From the cell containing the given text, extract its center point as [x, y] coordinate. 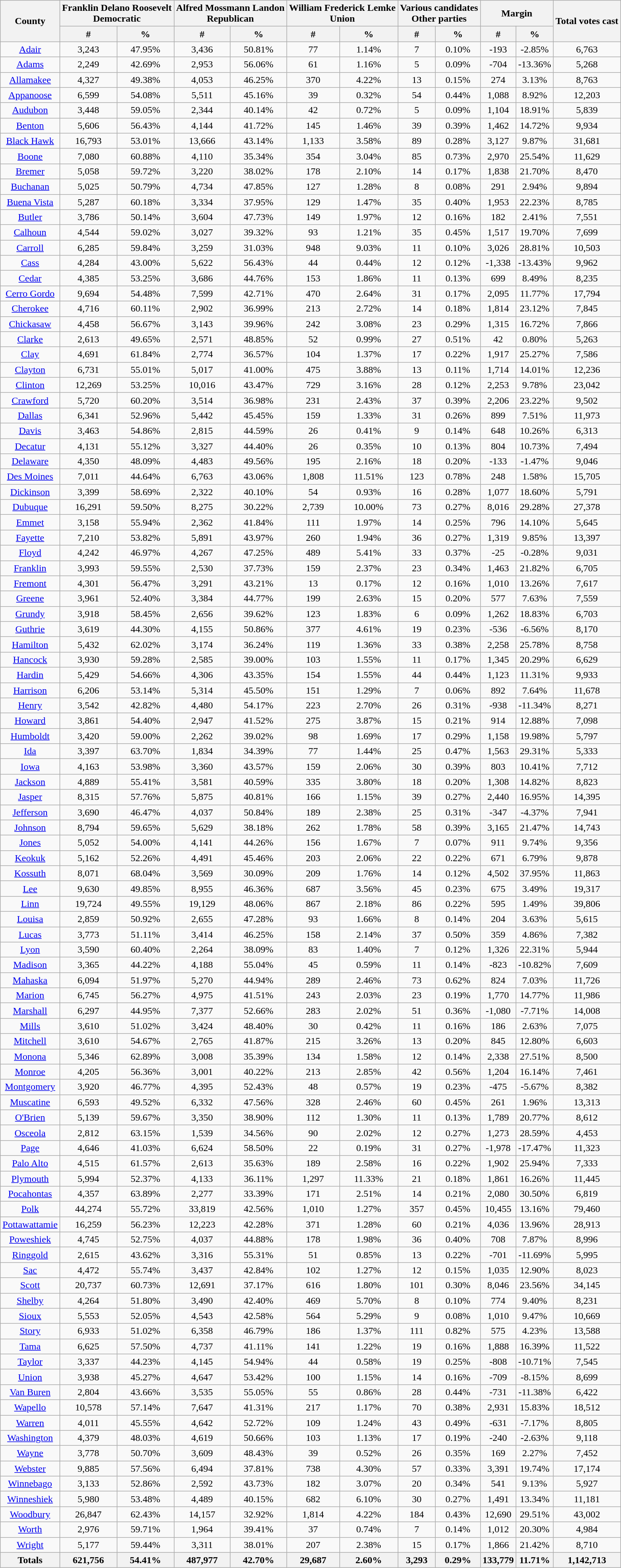
56.06% [258, 65]
23.56% [534, 1285]
47.56% [258, 1102]
49.85% [145, 888]
Harrison [30, 690]
59.71% [145, 1530]
Cherokee [30, 309]
4.30% [368, 1469]
Cerro Gordo [30, 293]
4,483 [202, 461]
6,819 [587, 1194]
9,933 [587, 675]
12,269 [88, 385]
36.11% [258, 1178]
11.33% [368, 1178]
98 [313, 736]
3.58% [368, 141]
3,930 [88, 660]
43.14% [258, 141]
Greene [30, 599]
3,437 [202, 1270]
Franklin Delano RooseveltDemocratic [117, 14]
Black Hawk [30, 141]
1,133 [313, 141]
5,944 [587, 950]
0.43% [458, 1514]
2,953 [202, 65]
Warren [30, 1423]
Sac [30, 1270]
Boone [30, 156]
86 [417, 904]
3,542 [88, 706]
11.31% [534, 675]
28.81% [534, 248]
5,615 [587, 919]
8,271 [587, 706]
3.80% [368, 782]
45.45% [258, 415]
3,535 [202, 1392]
4,395 [202, 1087]
36.99% [258, 309]
44.94% [258, 980]
3.16% [368, 385]
2,080 [498, 1194]
12,691 [202, 1285]
4,144 [202, 125]
45.27% [145, 1377]
40.59% [258, 782]
1.94% [368, 538]
14.01% [534, 370]
1,917 [498, 354]
22.31% [534, 950]
-10.82% [534, 965]
1.47% [368, 202]
52.72% [258, 1423]
55.72% [145, 1209]
207 [313, 1545]
44.30% [145, 629]
Clarke [30, 339]
3,001 [202, 1072]
Louisa [30, 919]
8,763 [587, 80]
68.04% [145, 873]
47.95% [145, 49]
2,976 [88, 1530]
-13.43% [534, 263]
4.23% [534, 1331]
0.06% [458, 690]
41.52% [258, 721]
0.30% [458, 1285]
Franklin [30, 568]
50.84% [258, 812]
3,174 [202, 644]
25.54% [534, 156]
Winnebago [30, 1484]
59.84% [145, 248]
60.20% [145, 400]
54.00% [145, 843]
-193 [498, 49]
Wright [30, 1545]
1.67% [368, 843]
48.40% [258, 1026]
3,604 [202, 217]
2,859 [88, 919]
158 [313, 935]
8,382 [587, 1087]
37.17% [258, 1285]
Clayton [30, 370]
40.15% [258, 1499]
16.72% [534, 324]
52.37% [145, 1178]
60.11% [145, 309]
50.92% [145, 919]
57.56% [145, 1469]
3,316 [202, 1255]
803 [498, 767]
46.36% [258, 888]
11,863 [587, 873]
3,397 [88, 751]
-808 [498, 1362]
0.93% [368, 492]
1.40% [368, 950]
3,420 [88, 736]
48.03% [145, 1438]
3,220 [202, 171]
Buchanan [30, 186]
Clinton [30, 385]
1,953 [498, 202]
5,017 [202, 370]
54.40% [145, 721]
291 [498, 186]
1,297 [313, 1178]
58.45% [145, 614]
2,592 [202, 1484]
1.44% [368, 751]
Montgomery [30, 1087]
3,436 [202, 49]
62.02% [145, 644]
Lucas [30, 935]
209 [313, 873]
2.72% [368, 309]
5,553 [88, 1316]
Appanoose [30, 95]
4,145 [202, 1362]
6,624 [202, 1148]
59.05% [145, 110]
3,327 [202, 446]
32.92% [258, 1514]
328 [313, 1102]
729 [313, 385]
2.70% [368, 706]
Chickasaw [30, 324]
2,774 [202, 354]
5,268 [587, 65]
Humboldt [30, 736]
62.43% [145, 1514]
4,544 [88, 233]
1,262 [498, 614]
2.16% [368, 461]
43.73% [258, 1484]
3.49% [534, 888]
156 [313, 843]
-1.47% [534, 461]
30.50% [534, 1194]
1,123 [498, 675]
3,337 [88, 1362]
10,455 [498, 1209]
44.76% [258, 278]
4,011 [88, 1423]
34,145 [587, 1285]
3.56% [368, 888]
38.09% [258, 950]
55.01% [145, 370]
46.79% [258, 1331]
8,996 [587, 1240]
44,274 [88, 1209]
40.14% [258, 110]
Marshall [30, 1011]
39.41% [258, 1530]
2,249 [88, 65]
5,994 [88, 1178]
52 [313, 339]
5,511 [202, 95]
1,866 [498, 1545]
3,920 [88, 1087]
7,494 [587, 446]
7,609 [587, 965]
5,432 [88, 644]
52.43% [258, 1087]
3,918 [88, 614]
2.64% [368, 293]
2,656 [202, 614]
3,365 [88, 965]
51.80% [145, 1301]
1,345 [498, 660]
46.47% [145, 812]
11,445 [587, 1178]
Hancock [30, 660]
Plymouth [30, 1178]
Lee [30, 888]
25.78% [534, 644]
Hamilton [30, 644]
4,619 [202, 1438]
28.59% [534, 1133]
6,599 [88, 95]
102 [313, 1270]
50.14% [145, 217]
4,133 [202, 1178]
171 [313, 1194]
13,666 [202, 141]
21 [417, 1178]
4,163 [88, 767]
0.52% [368, 1453]
8,315 [88, 797]
1,463 [498, 568]
2.51% [368, 1194]
1,539 [202, 1133]
5,720 [88, 400]
Wapello [30, 1407]
6,933 [88, 1331]
Monroe [30, 1072]
4,975 [202, 995]
154 [313, 675]
41.03% [145, 1148]
59.44% [145, 1545]
1,888 [498, 1346]
2.43% [368, 400]
51.11% [145, 935]
42.40% [258, 1301]
18.60% [534, 492]
53.01% [145, 141]
1.30% [368, 1117]
10,669 [587, 1316]
43.06% [258, 477]
5,797 [587, 736]
1.86% [368, 278]
7,712 [587, 767]
5,875 [202, 797]
16.39% [534, 1346]
Ringgold [30, 1255]
29,687 [313, 1560]
1,861 [498, 1178]
Dallas [30, 415]
46.97% [145, 553]
55.31% [258, 1255]
44.26% [258, 843]
48.09% [145, 461]
61.84% [145, 354]
1,789 [498, 1117]
23.12% [534, 309]
40.22% [258, 1072]
3,690 [88, 812]
7,080 [88, 156]
9,356 [587, 843]
54.48% [145, 293]
49.55% [145, 904]
0.26% [458, 415]
Mitchell [30, 1041]
2,440 [498, 797]
-5.67% [534, 1087]
16.14% [534, 1072]
79,460 [587, 1209]
119 [313, 644]
8,612 [587, 1117]
1.98% [368, 1240]
4,131 [88, 446]
Totals [30, 1560]
29.28% [534, 507]
41.11% [258, 1346]
2.03% [368, 995]
13,397 [587, 538]
Madison [30, 965]
60.73% [145, 1285]
4,646 [88, 1148]
6.79% [534, 858]
2,338 [498, 1056]
Grundy [30, 614]
2,585 [202, 660]
37.81% [258, 1469]
-13.36% [534, 65]
63.89% [145, 1194]
33.39% [258, 1194]
59.28% [145, 660]
4,489 [202, 1499]
Sioux [30, 1316]
19.74% [534, 1469]
1,204 [498, 1072]
3,334 [202, 202]
1.29% [368, 690]
14.82% [534, 782]
3,569 [202, 873]
3,490 [202, 1301]
3,291 [202, 583]
1.24% [368, 1423]
2.18% [368, 904]
11,973 [587, 415]
41.84% [258, 522]
48.85% [258, 339]
-8.15% [534, 1377]
23,042 [587, 385]
54.86% [145, 431]
52.40% [145, 599]
914 [498, 721]
36.24% [258, 644]
61.57% [145, 1163]
5,839 [587, 110]
2.10% [368, 171]
475 [313, 370]
153 [313, 278]
10.73% [534, 446]
Mahaska [30, 980]
Butler [30, 217]
-7.17% [534, 1423]
377 [313, 629]
4,141 [202, 843]
1.16% [368, 65]
1.96% [534, 1102]
Total votes cast [587, 21]
3,424 [202, 1026]
3,293 [417, 1560]
0.82% [458, 1331]
57.76% [145, 797]
5,606 [88, 125]
3.87% [368, 721]
4,984 [587, 1530]
7.64% [534, 690]
11,181 [587, 1499]
3,243 [88, 49]
12,690 [498, 1514]
35.34% [258, 156]
796 [498, 522]
289 [313, 980]
1.49% [534, 904]
3,773 [88, 935]
2,362 [202, 522]
12.88% [534, 721]
Crawford [30, 400]
10,578 [88, 1407]
4,264 [88, 1301]
47.28% [258, 919]
0.36% [458, 1011]
46.77% [145, 1087]
53.48% [145, 1499]
Jefferson [30, 812]
43.66% [145, 1392]
6,629 [587, 660]
1,902 [498, 1163]
1.83% [368, 614]
42.82% [145, 706]
Washington [30, 1438]
56.47% [145, 583]
12,203 [587, 95]
56.23% [145, 1224]
55.04% [258, 965]
4,889 [88, 782]
7,941 [587, 812]
Hardin [30, 675]
470 [313, 293]
70 [417, 1407]
Cass [30, 263]
40.10% [258, 492]
595 [498, 904]
Floyd [30, 553]
682 [313, 1499]
1,714 [498, 370]
31,681 [587, 141]
616 [313, 1285]
5.41% [368, 553]
6,313 [587, 431]
50.79% [145, 186]
14.77% [534, 995]
489 [313, 553]
Scott [30, 1285]
42.70% [258, 1560]
Muscatine [30, 1102]
Various candidatesOther parties [439, 14]
3,350 [202, 1117]
Johnson [30, 827]
59.72% [145, 171]
4,385 [88, 278]
Fayette [30, 538]
13,313 [587, 1102]
9.40% [534, 1301]
6,625 [88, 1346]
4,357 [88, 1194]
112 [313, 1117]
54.67% [145, 1041]
1.36% [368, 644]
12,223 [202, 1224]
354 [313, 156]
Winneshiek [30, 1499]
-704 [498, 65]
44.40% [258, 446]
55.41% [145, 782]
-731 [498, 1392]
58.50% [258, 1148]
3,360 [202, 767]
6,358 [202, 1331]
16.95% [534, 797]
648 [498, 431]
-11.34% [534, 706]
283 [313, 1011]
8,235 [587, 278]
4,691 [88, 354]
20.77% [534, 1117]
2,262 [202, 736]
1.13% [368, 1438]
55 [313, 1392]
335 [313, 782]
11.77% [534, 293]
54.94% [258, 1362]
7,845 [587, 309]
56.36% [145, 1072]
30.22% [258, 507]
261 [498, 1102]
9.03% [368, 248]
8,758 [587, 644]
54.66% [145, 675]
738 [313, 1469]
2.41% [534, 217]
Jones [30, 843]
39,806 [587, 904]
50.70% [145, 1453]
50.86% [258, 629]
2,322 [202, 492]
Des Moines [30, 477]
58 [417, 827]
195 [313, 461]
33,819 [202, 1209]
5,333 [587, 751]
Linn [30, 904]
0.41% [368, 431]
0.42% [368, 1026]
0.72% [368, 110]
149 [313, 217]
2,655 [202, 919]
1,308 [498, 782]
3,158 [88, 522]
55.74% [145, 1270]
151 [313, 690]
Calhoun [30, 233]
52.66% [258, 1011]
38.02% [258, 171]
6,285 [88, 248]
20,737 [88, 1285]
9,962 [587, 263]
6.10% [368, 1499]
2,571 [202, 339]
17,174 [587, 1469]
49.65% [145, 339]
56.27% [145, 995]
3,619 [88, 629]
Carroll [30, 248]
4,745 [88, 1240]
7.87% [534, 1240]
17,794 [587, 293]
12.90% [534, 1270]
248 [498, 477]
3,311 [202, 1545]
44.77% [258, 599]
Adair [30, 49]
2.14% [368, 935]
4.86% [534, 935]
10,503 [587, 248]
4,188 [202, 965]
1,491 [498, 1499]
9,934 [587, 125]
0.74% [368, 1530]
7,699 [587, 233]
7,599 [202, 293]
1,012 [498, 1530]
Bremer [30, 171]
42.84% [258, 1270]
49.38% [145, 80]
47.73% [258, 217]
101 [417, 1285]
1,315 [498, 324]
3,514 [202, 400]
2,804 [88, 1392]
0.85% [368, 1255]
41.87% [258, 1041]
-475 [498, 1087]
2,615 [88, 1255]
9.87% [534, 141]
0.33% [458, 1469]
577 [498, 599]
-631 [498, 1423]
52.26% [145, 858]
-7.71% [534, 1011]
16,291 [88, 507]
5,645 [587, 522]
45.46% [258, 858]
4,327 [88, 80]
-6.56% [534, 629]
0.86% [368, 1392]
55.05% [258, 1392]
53.14% [145, 690]
1,035 [498, 1270]
50.66% [258, 1438]
53.98% [145, 767]
45.50% [258, 690]
0.78% [458, 477]
Mills [30, 1026]
3,686 [202, 278]
19,724 [88, 904]
5,177 [88, 1545]
-2.85% [534, 49]
43.21% [258, 583]
2.60% [368, 1560]
Shelby [30, 1301]
2.94% [534, 186]
18,512 [587, 1407]
141 [313, 1346]
35.39% [258, 1056]
4,306 [202, 675]
1,158 [498, 736]
27.51% [534, 1056]
20.30% [534, 1530]
54.17% [258, 706]
Pocahontas [30, 1194]
44.23% [145, 1362]
7.63% [534, 599]
16.26% [534, 1178]
1.80% [368, 1285]
203 [313, 858]
3,463 [88, 431]
85 [417, 156]
34.56% [258, 1133]
6,341 [88, 415]
231 [313, 400]
8,710 [587, 1545]
12.80% [534, 1041]
3,961 [88, 599]
63.15% [145, 1133]
11,629 [587, 156]
0.50% [458, 935]
9,046 [587, 461]
7.03% [534, 980]
4,734 [202, 186]
52.86% [145, 1484]
44.64% [145, 477]
1.46% [368, 125]
4,543 [202, 1316]
8,170 [587, 629]
Audubon [30, 110]
Van Buren [30, 1392]
275 [313, 721]
15,705 [587, 477]
5,927 [587, 1484]
52.96% [145, 415]
16,259 [88, 1224]
0.51% [458, 339]
5,891 [202, 538]
8,046 [498, 1285]
0.58% [368, 1362]
County [30, 21]
42.28% [258, 1224]
62.89% [145, 1056]
260 [313, 538]
Union [30, 1377]
4,036 [498, 1224]
4,480 [202, 706]
0.07% [458, 843]
43.47% [258, 385]
-1,338 [498, 263]
9.85% [534, 538]
2,344 [202, 110]
10.00% [368, 507]
26,847 [88, 1514]
4,491 [202, 858]
1,088 [498, 95]
217 [313, 1407]
1.22% [368, 1346]
49.56% [258, 461]
-0.28% [534, 553]
-10.71% [534, 1362]
-4.37% [534, 812]
3.08% [368, 324]
7,210 [88, 538]
7,647 [202, 1407]
44.88% [258, 1240]
4,350 [88, 461]
Kossuth [30, 873]
0.11% [458, 370]
4,453 [587, 1133]
8,805 [587, 1423]
262 [313, 827]
Decatur [30, 446]
1.17% [368, 1407]
19,129 [202, 904]
44.22% [145, 965]
359 [498, 935]
4,155 [202, 629]
10.41% [534, 767]
13.16% [534, 1209]
Pottawattamie [30, 1224]
8,500 [587, 1056]
29.51% [534, 1514]
59.55% [145, 568]
7,333 [587, 1163]
22.23% [534, 202]
7,075 [587, 1026]
8,023 [587, 1270]
3.88% [368, 370]
19.70% [534, 233]
5,263 [587, 339]
20 [417, 1484]
41.51% [258, 995]
8.92% [534, 95]
14,157 [202, 1514]
2,902 [202, 309]
6,603 [587, 1041]
11,986 [587, 995]
4,472 [88, 1270]
6,297 [88, 1011]
4,458 [88, 324]
41.00% [258, 370]
204 [498, 919]
4,110 [202, 156]
6,206 [88, 690]
3,008 [202, 1056]
18.83% [534, 614]
Henry [30, 706]
2.85% [368, 1072]
242 [313, 324]
3,778 [88, 1453]
8,470 [587, 171]
57.14% [145, 1407]
41.72% [258, 125]
0.57% [368, 1087]
4,284 [88, 263]
199 [313, 599]
44.59% [258, 431]
4,642 [202, 1423]
9,894 [587, 186]
133,779 [498, 1560]
36.57% [258, 354]
Iowa [30, 767]
-701 [498, 1255]
21.47% [534, 827]
43.97% [258, 538]
0.62% [458, 980]
7,545 [587, 1362]
Story [30, 1331]
38.18% [258, 827]
57.50% [145, 1346]
699 [498, 278]
63.70% [145, 751]
Worth [30, 1530]
7,452 [587, 1453]
57 [417, 1469]
Benton [30, 125]
6,745 [88, 995]
4,205 [88, 1072]
1,077 [498, 492]
2,530 [202, 568]
4.61% [368, 629]
371 [313, 1224]
54.08% [145, 95]
28,913 [587, 1224]
5,314 [202, 690]
145 [313, 125]
1,834 [202, 751]
5.70% [368, 1301]
127 [313, 186]
60.18% [145, 202]
9,878 [587, 858]
Wayne [30, 1453]
8,794 [88, 827]
52.75% [145, 1240]
5,058 [88, 171]
2,815 [202, 431]
0.80% [534, 339]
6,731 [88, 370]
6,705 [587, 568]
2,277 [202, 1194]
8,699 [587, 1377]
2,931 [498, 1407]
3,786 [88, 217]
2,253 [498, 385]
3.63% [534, 919]
Marion [30, 995]
2,739 [313, 507]
38.90% [258, 1117]
0.47% [458, 751]
3,127 [498, 141]
59.67% [145, 1117]
6,593 [88, 1102]
5,346 [88, 1056]
1,319 [498, 538]
3,143 [202, 324]
687 [313, 888]
59.02% [145, 233]
6,422 [587, 1392]
39.32% [258, 233]
7,559 [587, 599]
30.09% [258, 873]
14.72% [534, 125]
Jackson [30, 782]
23.22% [534, 400]
Cedar [30, 278]
4,301 [88, 583]
3,026 [498, 248]
370 [313, 80]
100 [313, 1377]
7,098 [587, 721]
25.94% [534, 1163]
4,647 [202, 1377]
7,617 [587, 583]
9,694 [88, 293]
5,270 [202, 980]
10,016 [202, 385]
0.32% [368, 95]
39.02% [258, 736]
21.42% [534, 1545]
William Frederick LemkeUnion [343, 14]
166 [313, 797]
-1,978 [498, 1148]
15.83% [534, 1407]
5,429 [88, 675]
4,379 [88, 1438]
948 [313, 248]
892 [498, 690]
6,703 [587, 614]
8.49% [534, 278]
45.16% [258, 95]
3,993 [88, 568]
55.12% [145, 446]
2,206 [498, 400]
Allamakee [30, 80]
3.07% [368, 1484]
2,095 [498, 293]
8,016 [498, 507]
47.25% [258, 553]
5.29% [368, 1316]
-2.63% [534, 1438]
357 [417, 1209]
48 [313, 1087]
7,551 [587, 217]
2,947 [202, 721]
708 [498, 1240]
487,977 [202, 1560]
21.70% [534, 171]
60.88% [145, 156]
44.95% [145, 1011]
4,502 [498, 873]
675 [498, 888]
Margin [517, 14]
Ida [30, 751]
1,808 [313, 477]
21.82% [534, 568]
5,139 [88, 1117]
1.33% [368, 415]
43.57% [258, 767]
36.98% [258, 400]
53.42% [258, 1377]
11,678 [587, 690]
12,236 [587, 370]
0.73% [458, 156]
10.26% [534, 431]
9.13% [534, 1484]
O'Brien [30, 1117]
13.34% [534, 1499]
9.47% [534, 1316]
39.96% [258, 324]
13,588 [587, 1331]
7,586 [587, 354]
3,165 [498, 827]
1.76% [368, 873]
51.97% [145, 980]
40.81% [258, 797]
37.73% [258, 568]
2,765 [202, 1041]
Alfred Mossmann LandonRepublican [230, 14]
42.58% [258, 1316]
0.59% [368, 965]
215 [313, 1041]
50.81% [258, 49]
53.82% [145, 538]
564 [313, 1316]
59.50% [145, 507]
60.40% [145, 950]
3,414 [202, 935]
3.04% [368, 156]
11,522 [587, 1346]
Tama [30, 1346]
42.56% [258, 1209]
1.21% [368, 233]
169 [498, 1453]
Dubuque [30, 507]
0.49% [458, 1423]
3,391 [498, 1469]
18.91% [534, 110]
34.39% [258, 751]
10 [417, 446]
Emmet [30, 522]
5,025 [88, 186]
845 [498, 1041]
3,259 [202, 248]
11.51% [368, 477]
48.43% [258, 1453]
31.03% [258, 248]
6,332 [202, 1102]
-347 [498, 812]
3.13% [534, 80]
3,448 [88, 110]
-823 [498, 965]
7,382 [587, 935]
1,770 [498, 995]
59.00% [145, 736]
7,377 [202, 1011]
0.99% [368, 339]
38.01% [258, 1545]
43 [417, 1423]
Clay [30, 354]
35.63% [258, 1163]
Woodbury [30, 1514]
1,838 [498, 171]
5,995 [587, 1255]
621,756 [88, 1560]
19,317 [587, 888]
1.69% [368, 736]
2,812 [88, 1133]
8,955 [202, 888]
184 [417, 1514]
Palo Alto [30, 1163]
8,231 [587, 1301]
Jasper [30, 797]
1.14% [368, 49]
16,793 [88, 141]
2,264 [202, 950]
43.00% [145, 263]
7,461 [587, 1072]
55.94% [145, 522]
129 [313, 202]
11,726 [587, 980]
5,791 [587, 492]
Guthrie [30, 629]
-1,080 [498, 1011]
13.96% [534, 1224]
7.51% [534, 415]
8,823 [587, 782]
3,581 [202, 782]
6,094 [88, 980]
41.31% [258, 1407]
20.29% [534, 660]
6 [417, 614]
5,052 [88, 843]
Lyon [30, 950]
1,964 [202, 1530]
-17.47% [534, 1148]
5,629 [202, 827]
2,970 [498, 156]
824 [498, 980]
47.85% [258, 186]
0.37% [458, 553]
899 [498, 415]
9,885 [88, 1469]
Webster [30, 1469]
Delaware [30, 461]
Fremont [30, 583]
4,737 [202, 1346]
-240 [498, 1438]
42.71% [258, 293]
9.74% [534, 843]
274 [498, 80]
804 [498, 446]
43.62% [145, 1255]
1,326 [498, 950]
14,743 [587, 827]
774 [498, 1301]
7,866 [587, 324]
867 [313, 904]
4,716 [88, 309]
89 [417, 141]
3,133 [88, 1484]
3,609 [202, 1453]
42.69% [145, 65]
-536 [498, 629]
14,008 [587, 1011]
1,273 [498, 1133]
61 [313, 65]
9,031 [587, 553]
1,517 [498, 233]
243 [313, 995]
7,011 [88, 477]
5,287 [88, 202]
52.05% [145, 1316]
3.26% [368, 1041]
43,002 [587, 1514]
3,938 [88, 1377]
59.65% [145, 827]
4,515 [88, 1163]
29.31% [534, 751]
-11.38% [534, 1392]
Taylor [30, 1362]
223 [313, 706]
2.58% [368, 1163]
83 [313, 950]
14,395 [587, 797]
4,053 [202, 80]
49.52% [145, 1102]
54.41% [145, 1560]
39.62% [258, 614]
4,242 [88, 553]
27,378 [587, 507]
Howard [30, 721]
3,027 [202, 233]
19.98% [534, 736]
4,267 [202, 553]
90 [313, 1133]
-11.69% [534, 1255]
911 [498, 843]
0.56% [458, 1072]
3,399 [88, 492]
541 [498, 1484]
Osceola [30, 1133]
48.06% [258, 904]
-25 [498, 553]
Davis [30, 431]
Keokuk [30, 858]
6,494 [202, 1469]
2.37% [368, 568]
39.00% [258, 660]
3,590 [88, 950]
9,502 [587, 400]
104 [313, 354]
8,785 [587, 202]
1,462 [498, 125]
56.67% [145, 324]
11,323 [587, 1148]
14.10% [534, 522]
1,142,713 [587, 1560]
9,118 [587, 1438]
Page [30, 1148]
5,980 [88, 1499]
5,442 [202, 415]
45.55% [145, 1423]
2,258 [498, 644]
9.78% [534, 385]
-709 [498, 1377]
Polk [30, 1209]
1.66% [368, 919]
Monona [30, 1056]
575 [498, 1331]
58.69% [145, 492]
109 [313, 1423]
13.26% [534, 583]
25.27% [534, 354]
134 [313, 1056]
8,071 [88, 873]
-938 [498, 706]
3,861 [88, 721]
11.71% [534, 1560]
1,104 [498, 110]
27 [417, 339]
Poweshiek [30, 1240]
1.78% [368, 827]
1,563 [498, 751]
3,384 [202, 599]
-133 [498, 461]
469 [313, 1301]
8,275 [202, 507]
Dickinson [30, 492]
9,630 [88, 888]
2.27% [534, 1453]
5,162 [88, 858]
Adams [30, 65]
43.35% [258, 675]
671 [498, 858]
5,622 [202, 263]
Buena Vista [30, 202]
